Search for the cell housing the specified text and yield its (x, y) center coordinate. 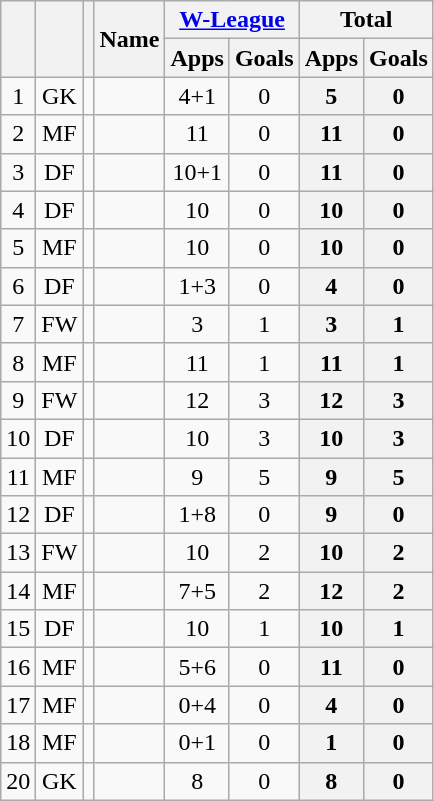
6 (18, 286)
5+6 (197, 667)
Total (366, 20)
4+1 (197, 96)
7 (18, 324)
Name (130, 39)
16 (18, 667)
W-League (232, 20)
14 (18, 591)
7+5 (197, 591)
13 (18, 553)
15 (18, 629)
0+1 (197, 743)
0+4 (197, 705)
10+1 (197, 172)
1+8 (197, 515)
17 (18, 705)
20 (18, 781)
18 (18, 743)
1+3 (197, 286)
